Detect which cell encompasses the target text, then output its (X, Y) center coordinate. 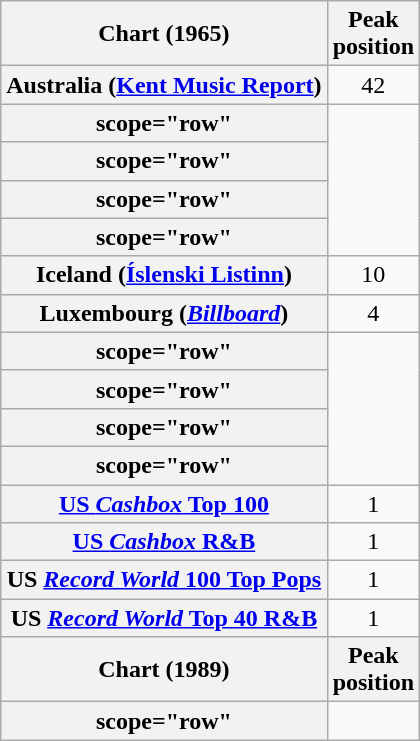
US Cashbox Top 100 (164, 503)
Australia (Kent Music Report) (164, 85)
US Cashbox R&B (164, 542)
Luxembourg (Billboard) (164, 313)
Chart (1965) (164, 34)
Chart (1989) (164, 670)
US Record World Top 40 R&B (164, 618)
4 (373, 313)
Iceland (Íslenski Listinn) (164, 275)
US Record World 100 Top Pops (164, 580)
42 (373, 85)
10 (373, 275)
